Extract the [x, y] coordinate from the center of the cell holding the provided text.  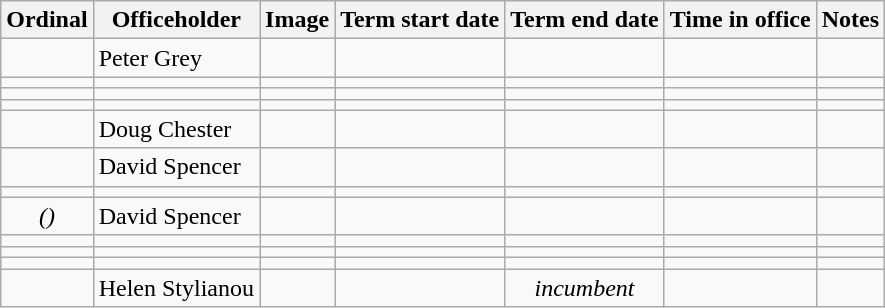
Peter Grey [176, 58]
() [47, 216]
Officeholder [176, 20]
incumbent [585, 287]
Time in office [740, 20]
Image [298, 20]
Term end date [585, 20]
Helen Stylianou [176, 287]
Doug Chester [176, 129]
Ordinal [47, 20]
Term start date [420, 20]
Notes [850, 20]
